Extract the [X, Y] coordinate from the center of the cell holding the provided text.  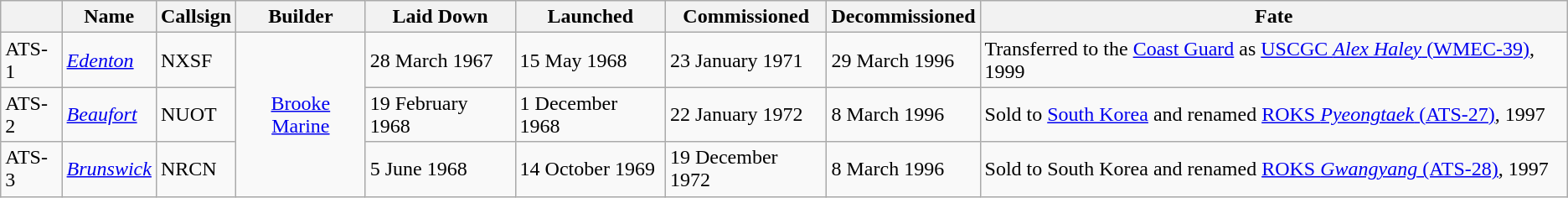
NUOT [196, 114]
NXSF [196, 60]
23 January 1971 [745, 60]
Edenton [109, 60]
19 December 1972 [745, 169]
28 March 1967 [441, 60]
Fate [1273, 17]
Brunswick [109, 169]
Laid Down [441, 17]
ATS-3 [32, 169]
15 May 1968 [590, 60]
Brooke Marine [302, 114]
Launched [590, 17]
Beaufort [109, 114]
Sold to South Korea and renamed ROKS Gwangyang (ATS-28), 1997 [1273, 169]
Transferred to the Coast Guard as USCGC Alex Haley (WMEC-39), 1999 [1273, 60]
1 December 1968 [590, 114]
Decommissioned [903, 17]
ATS-1 [32, 60]
Name [109, 17]
Sold to South Korea and renamed ROKS Pyeongtaek (ATS-27), 1997 [1273, 114]
19 February 1968 [441, 114]
Commissioned [745, 17]
ATS-2 [32, 114]
14 October 1969 [590, 169]
29 March 1996 [903, 60]
Callsign [196, 17]
NRCN [196, 169]
Builder [302, 17]
5 June 1968 [441, 169]
22 January 1972 [745, 114]
